Locate the cell with the specified text and output its [X, Y] center coordinate. 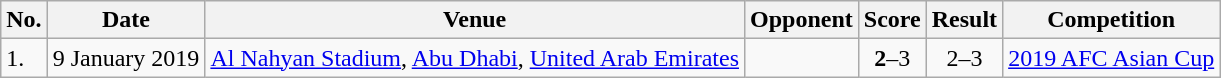
9 January 2019 [126, 58]
Opponent [802, 20]
Venue [475, 20]
Competition [1112, 20]
1. [24, 58]
No. [24, 20]
Al Nahyan Stadium, Abu Dhabi, United Arab Emirates [475, 58]
Date [126, 20]
Score [892, 20]
2019 AFC Asian Cup [1112, 58]
Result [964, 20]
